Scan for the cell matching the given text and deliver its [x, y] coordinate at center. 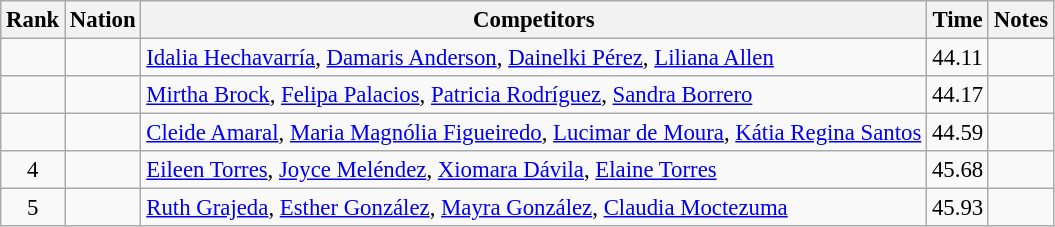
Mirtha Brock, Felipa Palacios, Patricia Rodríguez, Sandra Borrero [534, 95]
4 [33, 170]
45.68 [958, 170]
Nation [103, 20]
Cleide Amaral, Maria Magnólia Figueiredo, Lucimar de Moura, Kátia Regina Santos [534, 133]
45.93 [958, 208]
44.59 [958, 133]
Time [958, 20]
44.11 [958, 58]
Ruth Grajeda, Esther González, Mayra González, Claudia Moctezuma [534, 208]
5 [33, 208]
Competitors [534, 20]
Eileen Torres, Joyce Meléndez, Xiomara Dávila, Elaine Torres [534, 170]
44.17 [958, 95]
Rank [33, 20]
Notes [1020, 20]
Idalia Hechavarría, Damaris Anderson, Dainelki Pérez, Liliana Allen [534, 58]
